Locate the cell with the specified text and output its (X, Y) center coordinate. 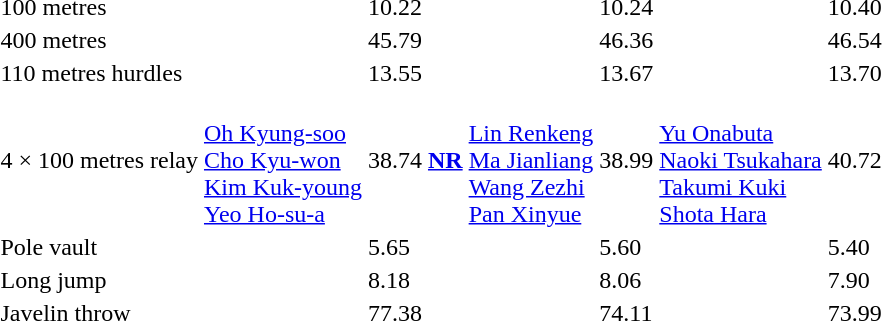
Lin RenkengMa JianliangWang ZezhiPan Xinyue (531, 160)
8.06 (626, 280)
13.55 (415, 73)
Yu OnabutaNaoki TsukaharaTakumi KukiShota Hara (740, 160)
46.36 (626, 40)
8.18 (415, 280)
13.67 (626, 73)
38.74 NR (415, 160)
38.99 (626, 160)
5.60 (626, 247)
45.79 (415, 40)
5.65 (415, 247)
Oh Kyung-sooCho Kyu-wonKim Kuk-youngYeo Ho-su-a (282, 160)
